Return the [X, Y] coordinate for the center point of the cell that contains the specified text.  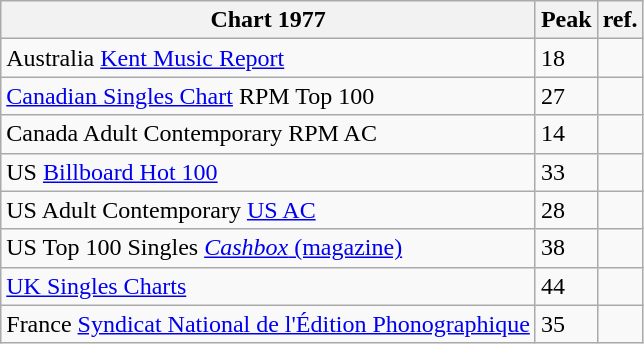
14 [566, 134]
44 [566, 286]
UK Singles Charts [268, 286]
27 [566, 96]
Chart 1977 [268, 20]
28 [566, 210]
France Syndicat National de l'Édition Phonographique [268, 324]
35 [566, 324]
38 [566, 248]
33 [566, 172]
Peak [566, 20]
US Billboard Hot 100 [268, 172]
Australia Kent Music Report [268, 58]
US Adult Contemporary US AC [268, 210]
Canadian Singles Chart RPM Top 100 [268, 96]
18 [566, 58]
ref. [620, 20]
US Top 100 Singles Cashbox (magazine) [268, 248]
Canada Adult Contemporary RPM AC [268, 134]
